Identify which cell holds the provided text, then report its (X, Y) central coordinate. 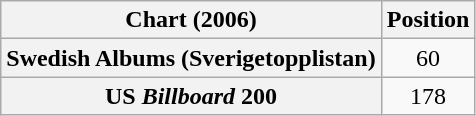
60 (428, 58)
US Billboard 200 (191, 96)
Position (428, 20)
Chart (2006) (191, 20)
Swedish Albums (Sverigetopplistan) (191, 58)
178 (428, 96)
